Identify which cell holds the provided text, then report its (x, y) central coordinate. 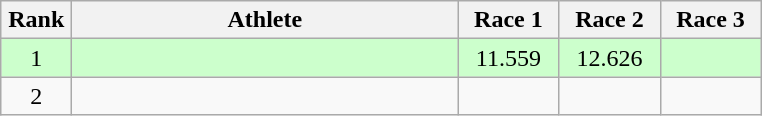
Rank (36, 20)
1 (36, 58)
12.626 (610, 58)
Race 2 (610, 20)
Athlete (265, 20)
11.559 (508, 58)
Race 3 (710, 20)
Race 1 (508, 20)
2 (36, 96)
